For the text-containing cell, return its midpoint in (x, y) coordinate format. 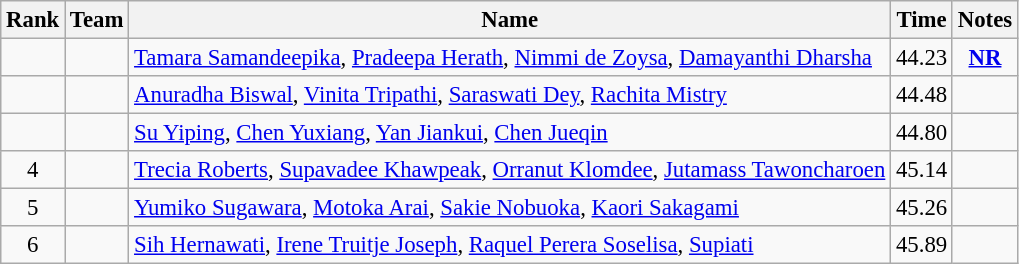
NR (984, 58)
Rank (33, 20)
Trecia Roberts, Supavadee Khawpeak, Orranut Klomdee, Jutamass Tawoncharoen (510, 170)
45.26 (922, 208)
Team (97, 20)
Anuradha Biswal, Vinita Tripathi, Saraswati Dey, Rachita Mistry (510, 95)
44.80 (922, 133)
Yumiko Sugawara, Motoka Arai, Sakie Nobuoka, Kaori Sakagami (510, 208)
Notes (984, 20)
Tamara Samandeepika, Pradeepa Herath, Nimmi de Zoysa, Damayanthi Dharsha (510, 58)
44.23 (922, 58)
6 (33, 245)
Time (922, 20)
44.48 (922, 95)
45.14 (922, 170)
5 (33, 208)
Sih Hernawati, Irene Truitje Joseph, Raquel Perera Soselisa, Supiati (510, 245)
Su Yiping, Chen Yuxiang, Yan Jiankui, Chen Jueqin (510, 133)
Name (510, 20)
4 (33, 170)
45.89 (922, 245)
